Return the (x, y) coordinate for the center point of the cell that contains the specified text.  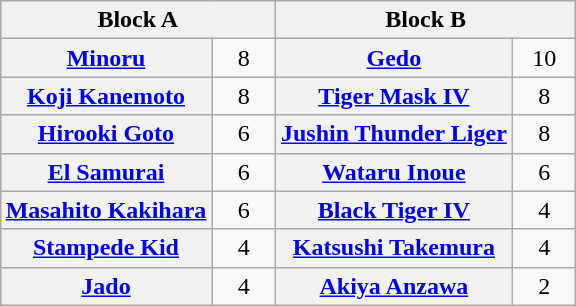
Jado (106, 286)
Block A (138, 20)
Wataru Inoue (394, 172)
Koji Kanemoto (106, 96)
Akiya Anzawa (394, 286)
Tiger Mask IV (394, 96)
Hirooki Goto (106, 134)
Black Tiger IV (394, 210)
2 (544, 286)
Katsushi Takemura (394, 248)
Stampede Kid (106, 248)
El Samurai (106, 172)
Minoru (106, 58)
Block B (425, 20)
Jushin Thunder Liger (394, 134)
Gedo (394, 58)
10 (544, 58)
Masahito Kakihara (106, 210)
